Pinpoint the cell where the given text exists, returning its [X, Y] midpoint coordinate. 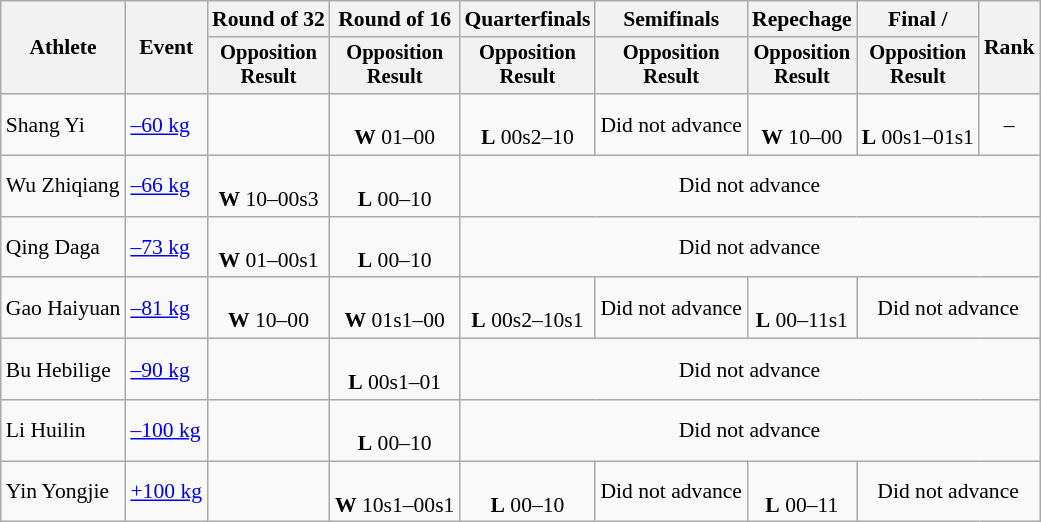
L 00s1–01s1 [918, 124]
–100 kg [166, 430]
Bu Hebilige [64, 370]
Li Huilin [64, 430]
Repechage [802, 19]
W 10–00s3 [268, 186]
Rank [1010, 48]
Qing Daga [64, 248]
Athlete [64, 48]
Round of 16 [394, 19]
–73 kg [166, 248]
W 01–00s1 [268, 248]
Round of 32 [268, 19]
Shang Yi [64, 124]
–60 kg [166, 124]
Semifinals [671, 19]
L 00–11s1 [802, 308]
–81 kg [166, 308]
–66 kg [166, 186]
L 00s2–10s1 [527, 308]
+100 kg [166, 492]
Quarterfinals [527, 19]
– [1010, 124]
W 01s1–00 [394, 308]
W 01–00 [394, 124]
L 00s1–01 [394, 370]
W 10s1–00s1 [394, 492]
L 00–11 [802, 492]
Event [166, 48]
Wu Zhiqiang [64, 186]
Yin Yongjie [64, 492]
Gao Haiyuan [64, 308]
L 00s2–10 [527, 124]
–90 kg [166, 370]
Final / [918, 19]
